Provide the (X, Y) coordinate of the cell's center where the given text is located.  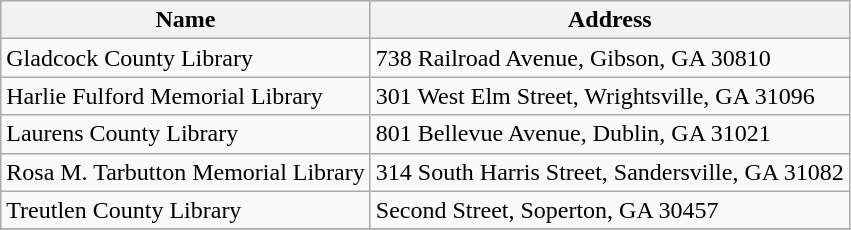
Harlie Fulford Memorial Library (186, 96)
314 South Harris Street, Sandersville, GA 31082 (610, 172)
Second Street, Soperton, GA 30457 (610, 210)
801 Bellevue Avenue, Dublin, GA 31021 (610, 134)
Rosa M. Tarbutton Memorial Library (186, 172)
Name (186, 20)
Laurens County Library (186, 134)
Treutlen County Library (186, 210)
301 West Elm Street, Wrightsville, GA 31096 (610, 96)
Address (610, 20)
738 Railroad Avenue, Gibson, GA 30810 (610, 58)
Gladcock County Library (186, 58)
